Search for the cell housing the specified text and yield its [x, y] center coordinate. 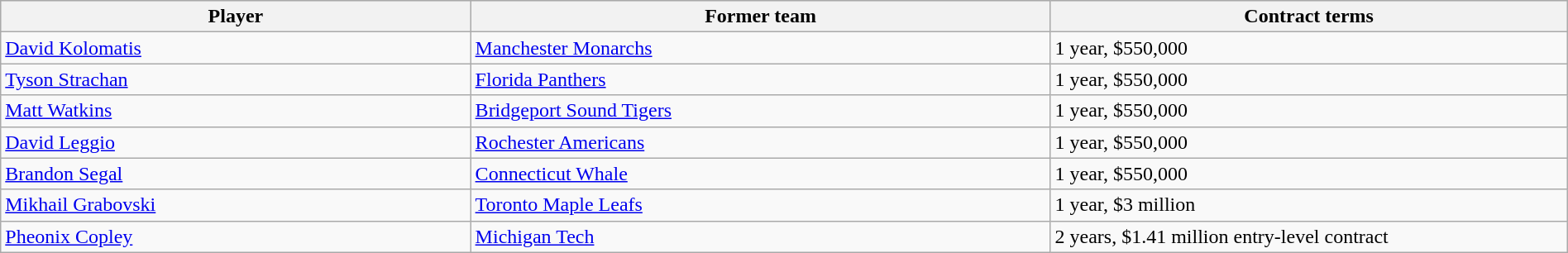
Michigan Tech [761, 236]
Player [236, 17]
1 year, $3 million [1308, 205]
Rochester Americans [761, 142]
David Kolomatis [236, 48]
David Leggio [236, 142]
Brandon Segal [236, 174]
Pheonix Copley [236, 236]
Tyson Strachan [236, 79]
Former team [761, 17]
Matt Watkins [236, 111]
Bridgeport Sound Tigers [761, 111]
Manchester Monarchs [761, 48]
Toronto Maple Leafs [761, 205]
Contract terms [1308, 17]
Mikhail Grabovski [236, 205]
Connecticut Whale [761, 174]
2 years, $1.41 million entry-level contract [1308, 236]
Florida Panthers [761, 79]
